Capture the cell that displays the provided text and extract its [x, y] central coordinate. 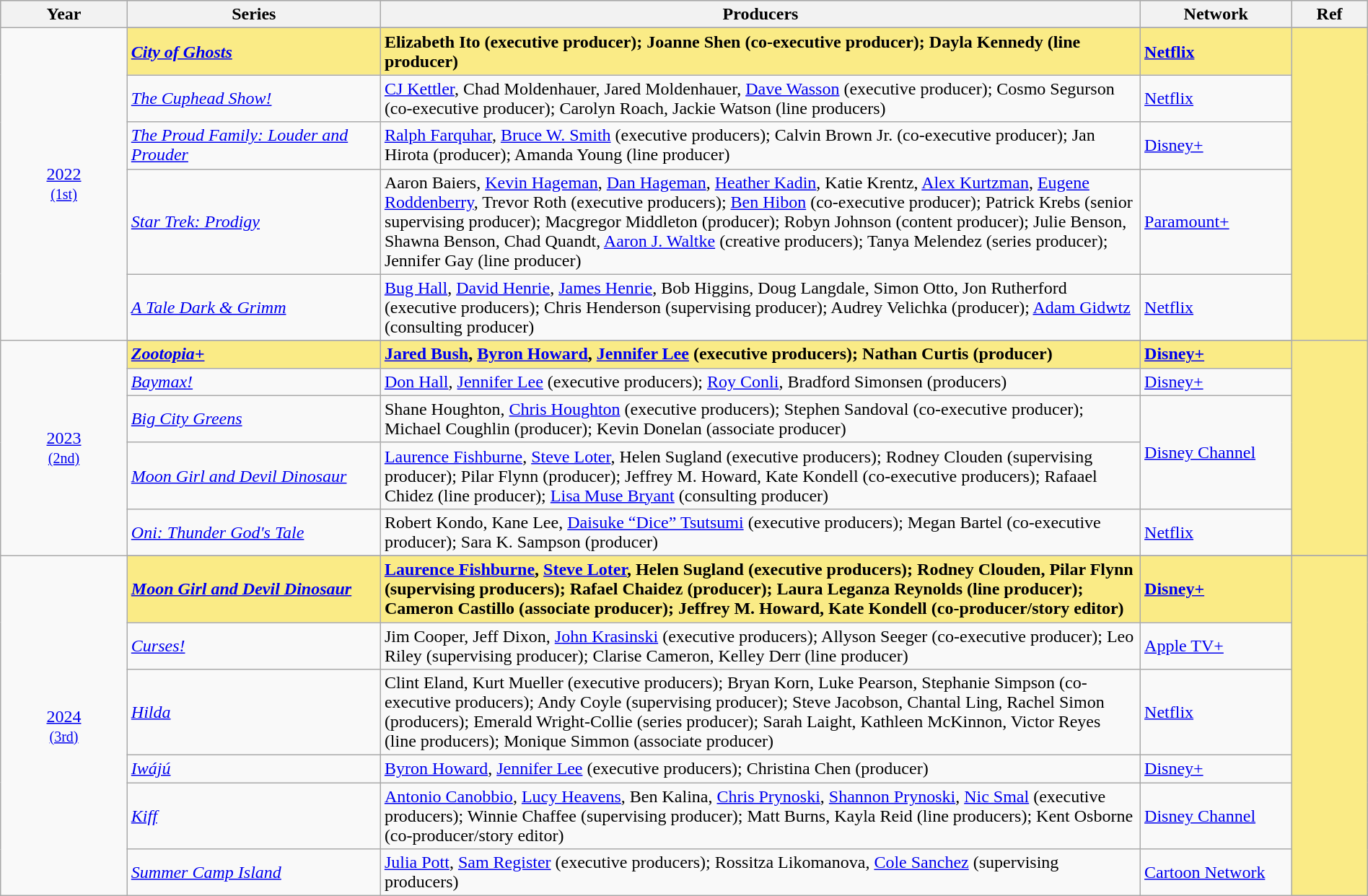
Curses! [254, 645]
The Cuphead Show! [254, 98]
The Proud Family: Louder and Prouder [254, 146]
Elizabeth Ito (executive producer); Joanne Shen (co-executive producer); Dayla Kennedy (line producer) [760, 52]
Producers [760, 14]
Summer Camp Island [254, 873]
2024(3rd) [64, 726]
Big City Greens [254, 418]
Robert Kondo, Kane Lee, Daisuke “Dice” Tsutsumi (executive producers); Megan Bartel (co-executive producer); Sara K. Sampson (producer) [760, 532]
Series [254, 14]
Paramount+ [1216, 221]
Julia Pott, Sam Register (executive producers); Rossitza Likomanova, Cole Sanchez (supervising producers) [760, 873]
Zootopia+ [254, 354]
Hilda [254, 713]
City of Ghosts [254, 52]
Byron Howard, Jennifer Lee (executive producers); Christina Chen (producer) [760, 769]
Kiff [254, 816]
A Tale Dark & Grimm [254, 307]
Oni: Thunder God's Tale [254, 532]
Cartoon Network [1216, 873]
Don Hall, Jennifer Lee (executive producers); Roy Conli, Bradford Simonsen (producers) [760, 382]
Star Trek: Prodigy [254, 221]
Jared Bush, Byron Howard, Jennifer Lee (executive producers); Nathan Curtis (producer) [760, 354]
Ralph Farquhar, Bruce W. Smith (executive producers); Calvin Brown Jr. (co-executive producer); Jan Hirota (producer); Amanda Young (line producer) [760, 146]
Year [64, 14]
Apple TV+ [1216, 645]
2022(1st) [64, 185]
Network [1216, 14]
Baymax! [254, 382]
Ref [1329, 14]
Iwájú [254, 769]
2023(2nd) [64, 448]
